From the cell containing the given text, extract its center point as (X, Y) coordinate. 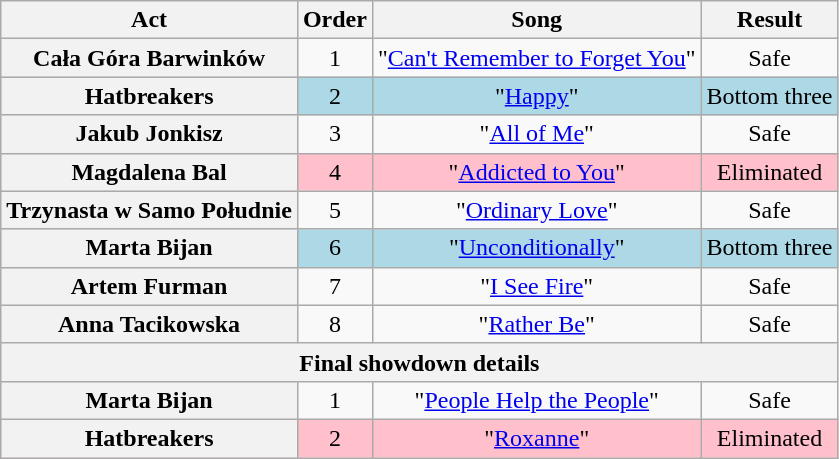
"Roxanne" (536, 438)
4 (334, 172)
"I See Fire" (536, 286)
"People Help the People" (536, 400)
8 (334, 324)
"Happy" (536, 96)
"All of Me" (536, 134)
"Ordinary Love" (536, 210)
3 (334, 134)
Anna Tacikowska (150, 324)
Order (334, 20)
Song (536, 20)
Jakub Jonkisz (150, 134)
Cała Góra Barwinków (150, 58)
"Rather Be" (536, 324)
7 (334, 286)
Result (770, 20)
Final showdown details (420, 362)
Magdalena Bal (150, 172)
Trzynasta w Samo Południe (150, 210)
5 (334, 210)
"Addicted to You" (536, 172)
"Can't Remember to Forget You" (536, 58)
"Unconditionally" (536, 248)
Act (150, 20)
6 (334, 248)
Artem Furman (150, 286)
